Extract the [X, Y] coordinate from the center of the cell holding the provided text.  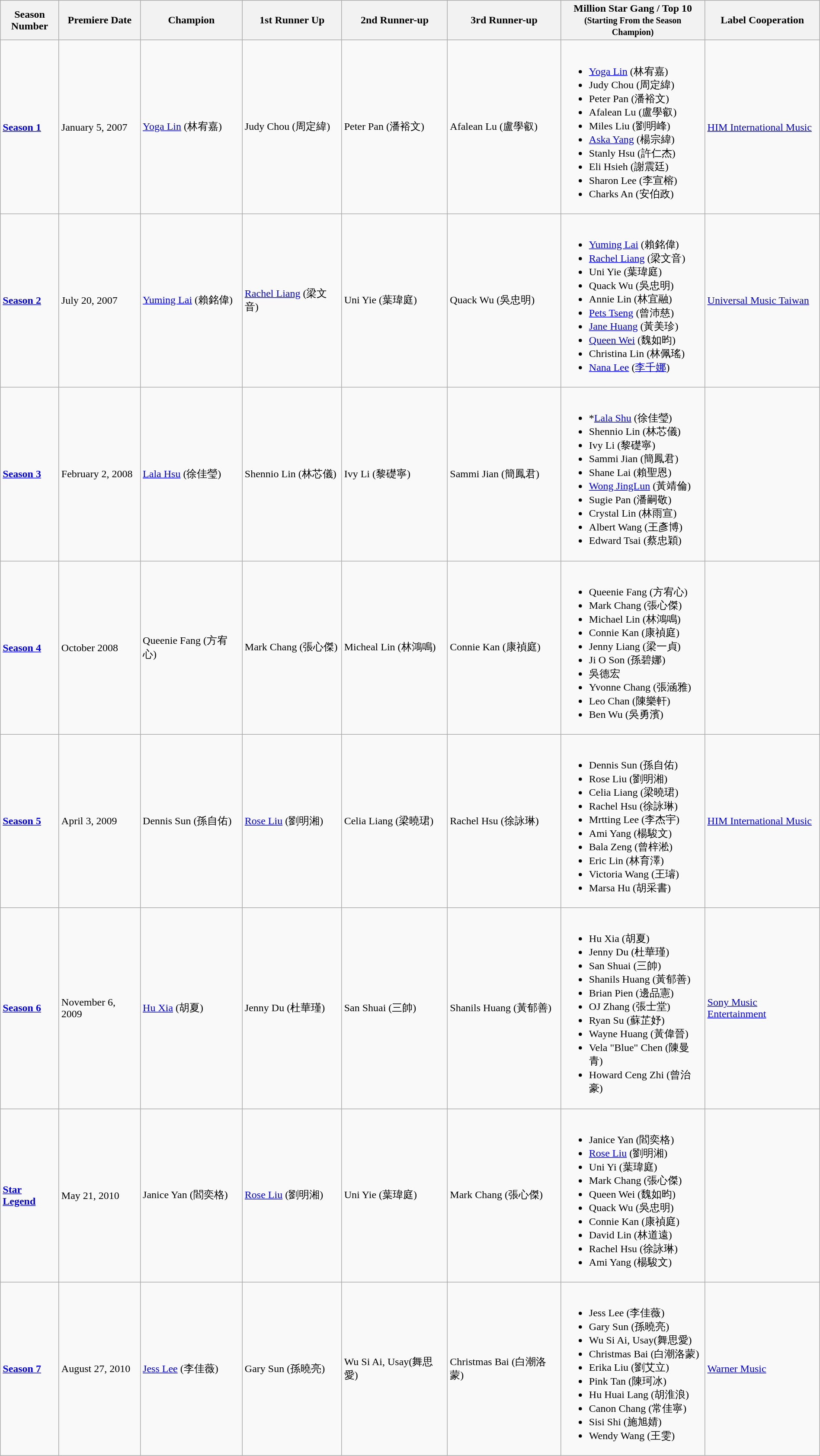
February 2, 2008 [99, 474]
Queenie Fang (方宥心)Mark Chang (張心傑)Michael Lin (林鴻鳴)Connie Kan (康禎庭)Jenny Liang (梁一貞)Ji O Son (孫碧娜)吳德宏Yvonne Chang (張涵雅)Leo Chan (陳樂軒)Ben Wu (吳勇濱) [633, 647]
Peter Pan (潘裕文) [394, 127]
October 2008 [99, 647]
Sammi Jian (簡鳳君) [504, 474]
Afalean Lu (盧學叡) [504, 127]
Dennis Sun (孫自佑) [192, 821]
Connie Kan (康禎庭) [504, 647]
Celia Liang (梁曉珺) [394, 821]
Premiere Date [99, 20]
Hu Xia (胡夏) [192, 1008]
Janice Yan (閻奕格) [192, 1195]
Rachel Hsu (徐詠琳) [504, 821]
Quack Wu (吳忠明) [504, 300]
Warner Music [762, 1369]
Season 1 [30, 127]
Million Star Gang / Top 10(Starting From the Season Champion) [633, 20]
November 6, 2009 [99, 1008]
January 5, 2007 [99, 127]
SeasonNumber [30, 20]
Season 6 [30, 1008]
Jess Lee (李佳薇) [192, 1369]
1st Runner Up [292, 20]
Universal Music Taiwan [762, 300]
Shennio Lin (林芯儀) [292, 474]
April 3, 2009 [99, 821]
Yuming Lai (賴銘偉) [192, 300]
Janice Yan (閻奕格)Rose Liu (劉明湘)Uni Yi (葉瑋庭)Mark Chang (張心傑)Queen Wei (魏如昀)Quack Wu (吳忠明)Connie Kan (康禎庭)David Lin (林道遠)Rachel Hsu (徐詠琳)Ami Yang (楊駿文) [633, 1195]
San Shuai (三帥) [394, 1008]
Season 5 [30, 821]
Rachel Liang (梁文音) [292, 300]
Season 7 [30, 1369]
Shanils Huang (黃郁善) [504, 1008]
Judy Chou (周定緯) [292, 127]
Micheal Lin (林鴻鳴) [394, 647]
May 21, 2010 [99, 1195]
Season 4 [30, 647]
August 27, 2010 [99, 1369]
2nd Runner-up [394, 20]
Yoga Lin (林宥嘉) [192, 127]
3rd Runner-up [504, 20]
Label Cooperation [762, 20]
Sony Music Entertainment [762, 1008]
Season 3 [30, 474]
Lala Hsu (徐佳瑩) [192, 474]
Champion [192, 20]
Gary Sun (孫曉亮) [292, 1369]
Star Legend [30, 1195]
Wu Si Ai, Usay(舞思愛) [394, 1369]
Queenie Fang (方宥心) [192, 647]
Christmas Bai (白潮洛蒙) [504, 1369]
Jenny Du (杜華瑾) [292, 1008]
Ivy Li (黎礎寧) [394, 474]
July 20, 2007 [99, 300]
Season 2 [30, 300]
